Return the (X, Y) coordinate for the center point of the cell that contains the specified text.  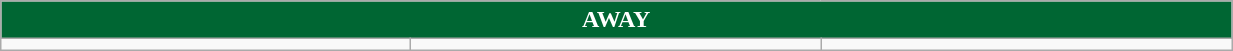
AWAY (616, 20)
